Search for the cell housing the specified text and yield its [x, y] center coordinate. 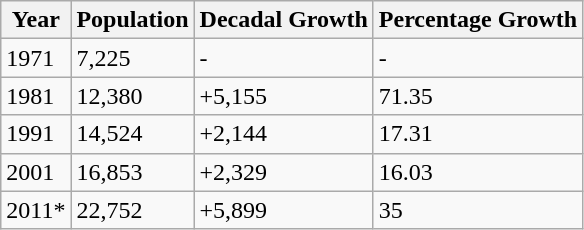
1991 [36, 134]
Percentage Growth [478, 20]
17.31 [478, 134]
+2,329 [284, 172]
Year [36, 20]
1981 [36, 96]
7,225 [132, 58]
+2,144 [284, 134]
+5,155 [284, 96]
71.35 [478, 96]
2001 [36, 172]
2011* [36, 210]
12,380 [132, 96]
14,524 [132, 134]
+5,899 [284, 210]
16.03 [478, 172]
Population [132, 20]
16,853 [132, 172]
Decadal Growth [284, 20]
35 [478, 210]
22,752 [132, 210]
1971 [36, 58]
